Capture the cell that displays the provided text and extract its (X, Y) central coordinate. 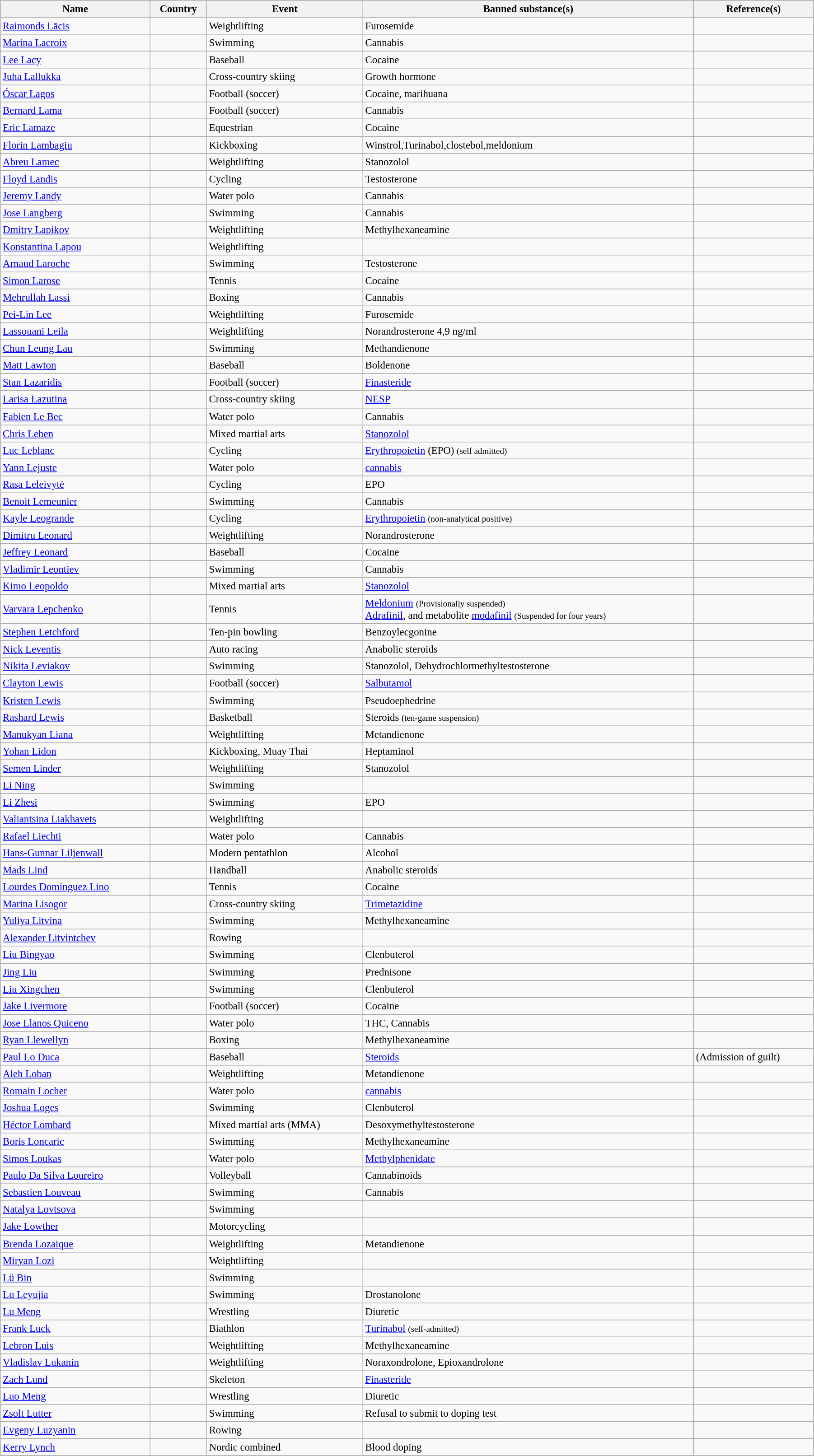
Simon Larose (75, 280)
Boris Loncaric (75, 1142)
Brenda Lozaique (75, 1244)
Lu Leyujia (75, 1294)
(Admission of guilt) (753, 1057)
Biathlon (285, 1329)
Romain Locher (75, 1091)
Norandrosterone (528, 535)
Óscar Lagos (75, 94)
Raimonds Lācis (75, 26)
Konstantina Lapou (75, 247)
Vladislav Lukanin (75, 1363)
Pei-Lin Lee (75, 315)
Fabien Le Bec (75, 416)
Zach Lund (75, 1379)
Nordic combined (285, 1447)
Joshua Loges (75, 1108)
Kerry Lynch (75, 1447)
Rashard Lewis (75, 717)
Turinabol (self-admitted) (528, 1329)
Zsolt Lutter (75, 1414)
Jeremy Landy (75, 196)
Liu Xingchen (75, 989)
Cannabinoids (528, 1176)
Lourdes Domínguez Lino (75, 887)
Yann Lejuste (75, 467)
Lebron Luis (75, 1345)
Reference(s) (753, 9)
Country (178, 9)
Norandrosterone 4,9 ng/ml (528, 331)
Alcohol (528, 853)
Dimitru Leonard (75, 535)
Floyd Landis (75, 179)
Handball (285, 870)
Paul Lo Duca (75, 1057)
Abreu Lamec (75, 162)
Heptaminol (528, 751)
Lu Meng (75, 1311)
Event (285, 9)
Steroids (ten-game suspension) (528, 717)
Growth hormone (528, 77)
Paulo Da Silva Loureiro (75, 1176)
Eric Lamaze (75, 128)
Jake Lowther (75, 1227)
Jose Langberg (75, 213)
Ryan Llewellyn (75, 1040)
Sebastien Louveau (75, 1193)
Blood doping (528, 1447)
Kimo Leopoldo (75, 586)
Valiantsina Liakhavets (75, 819)
Name (75, 9)
Auto racing (285, 649)
Cocaine, marihuana (528, 94)
Desoxymethyltestosterone (528, 1125)
Arnaud Laroche (75, 264)
Methandienone (528, 349)
Li Zhesi (75, 802)
Benzoylecgonine (528, 632)
Lee Lacy (75, 60)
Erythropoietin (EPO) (self admitted) (528, 450)
Mixed martial arts (MMA) (285, 1125)
Liu Bingyao (75, 955)
Lassouani Leila (75, 331)
Marina Lacroix (75, 43)
Kristen Lewis (75, 700)
Juha Lallukka (75, 77)
Vladimir Leontiev (75, 569)
Jose Llanos Quiceno (75, 1023)
Semen Linder (75, 768)
Florin Lambagiu (75, 145)
Nick Leventis (75, 649)
Jeffrey Leonard (75, 552)
Chris Leben (75, 434)
Motorcycling (285, 1227)
Meldonium (Provisionally suspended) Adrafinil, and metabolite modafinil (Suspended for four years) (528, 610)
Dmitry Lapikov (75, 230)
Stanozolol, Dehydrochlormethyltestosterone (528, 666)
Chun Leung Lau (75, 349)
Frank Luck (75, 1329)
Evgeny Luzyanin (75, 1430)
Hans-Gunnar Liljenwall (75, 853)
Luo Meng (75, 1396)
Matt Lawton (75, 365)
Mehrullah Lassi (75, 298)
Jing Liu (75, 972)
Skeleton (285, 1379)
THC, Cannabis (528, 1023)
Héctor Lombard (75, 1125)
Mads Lind (75, 870)
Jake Livermore (75, 1006)
Equestrian (285, 128)
Modern pentathlon (285, 853)
Clayton Lewis (75, 683)
Manukyan Liana (75, 734)
Natalya Lovtsova (75, 1210)
Banned substance(s) (528, 9)
Kayle Leogrande (75, 518)
Rasa Leleivytė (75, 485)
Yohan Lidon (75, 751)
NESP (528, 400)
Trimetazidine (528, 904)
Refusal to submit to doping test (528, 1414)
Erythropoietin (non-analytical positive) (528, 518)
Yuliya Litvina (75, 921)
Miryan Lozi (75, 1260)
Nikita Leviakov (75, 666)
Stephen Letchford (75, 632)
Larisa Lazutina (75, 400)
Aleh Loban (75, 1074)
Benoit Lemeunier (75, 501)
Rafael Liechti (75, 836)
Winstrol,Turinabol,clostebol,meldonium (528, 145)
Alexander Litvintchev (75, 938)
Kickboxing (285, 145)
Basketball (285, 717)
Volleyball (285, 1176)
Pseudoephedrine (528, 700)
Simos Loukas (75, 1159)
Lü Bin (75, 1278)
Steroids (528, 1057)
Ten-pin bowling (285, 632)
Noraxondrolone, Epioxandrolone (528, 1363)
Li Ning (75, 785)
Salbutamol (528, 683)
Marina Lisogor (75, 904)
Drostanolone (528, 1294)
Stan Lazaridis (75, 383)
Bernard Lama (75, 111)
Methylphenidate (528, 1159)
Varvara Lepchenko (75, 610)
Luc Leblanc (75, 450)
Prednisone (528, 972)
Boldenone (528, 365)
Kickboxing, Muay Thai (285, 751)
